Capture the cell that displays the provided text and extract its (x, y) central coordinate. 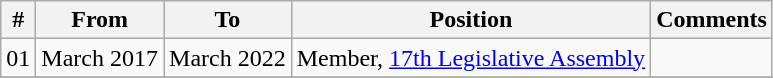
Member, 17th Legislative Assembly (470, 58)
# (18, 20)
From (100, 20)
Position (470, 20)
Comments (712, 20)
01 (18, 58)
To (228, 20)
March 2017 (100, 58)
March 2022 (228, 58)
